Return (X, Y) of the center of cell containing provided text 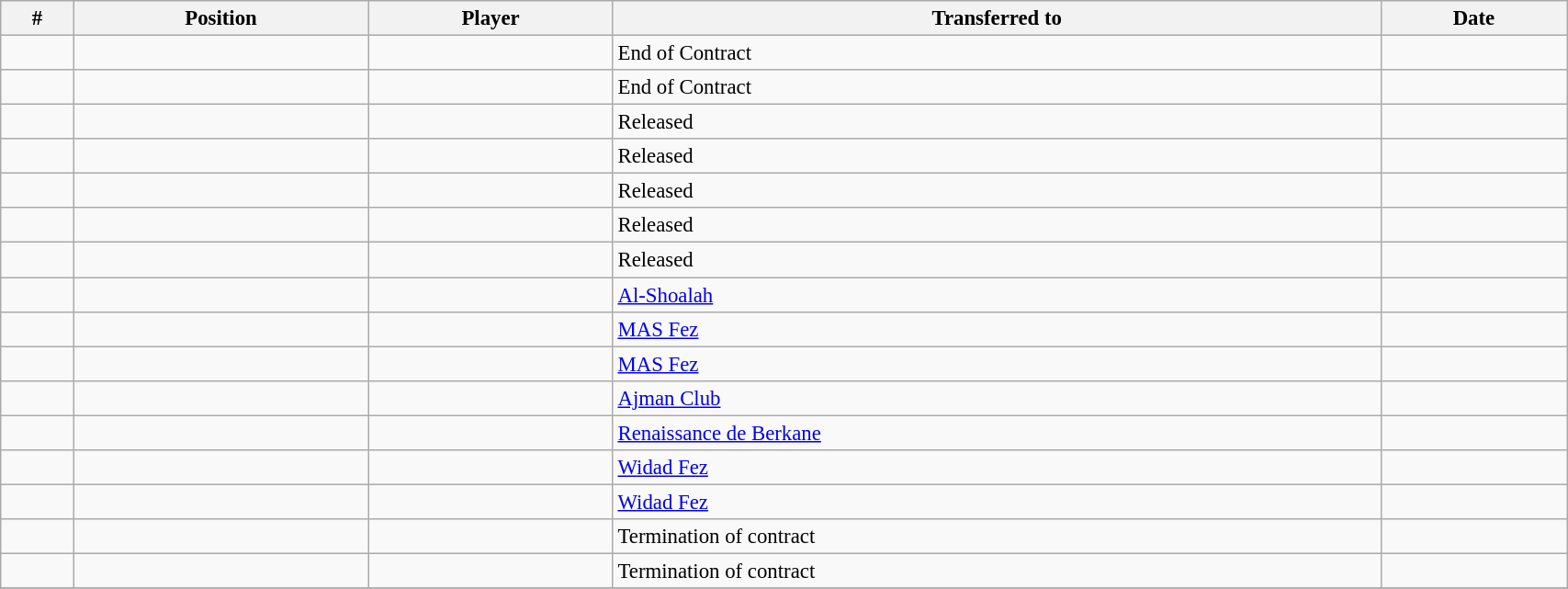
Renaissance de Berkane (997, 433)
Transferred to (997, 18)
Player (491, 18)
Date (1473, 18)
Position (220, 18)
Al-Shoalah (997, 295)
# (37, 18)
Ajman Club (997, 398)
